Detect which cell encompasses the target text, then output its (x, y) center coordinate. 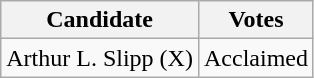
Acclaimed (256, 58)
Arthur L. Slipp (X) (100, 58)
Candidate (100, 20)
Votes (256, 20)
